Extract the [x, y] coordinate from the center of the cell holding the provided text.  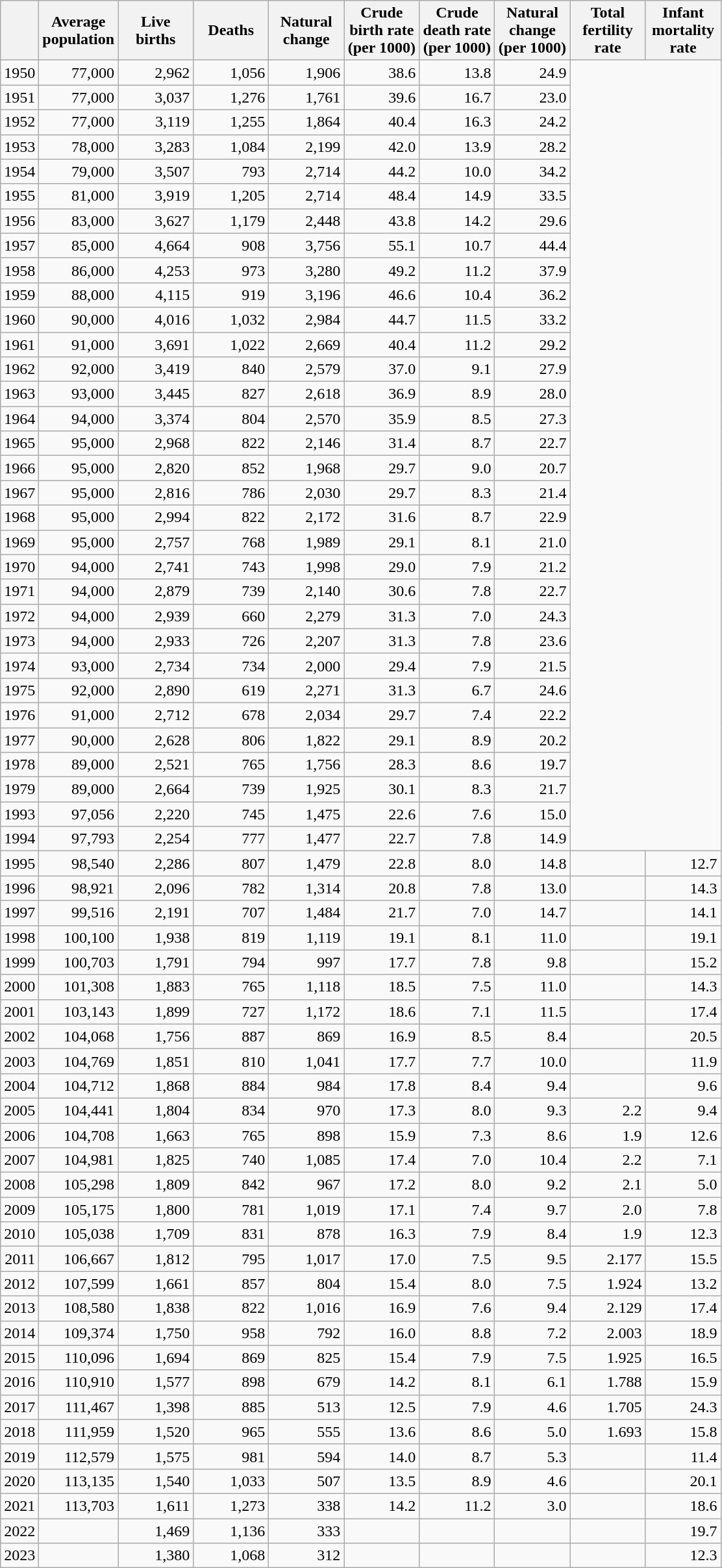
7.7 [457, 1061]
1950 [19, 73]
1957 [19, 245]
1959 [19, 295]
1969 [19, 542]
29.4 [382, 666]
36.9 [382, 394]
9.0 [457, 468]
42.0 [382, 147]
27.9 [532, 369]
1,475 [306, 814]
1,016 [306, 1308]
113,703 [79, 1506]
2,712 [156, 715]
1,398 [156, 1407]
981 [231, 1456]
2009 [19, 1210]
1,068 [231, 1556]
619 [231, 690]
2004 [19, 1086]
13.6 [382, 1432]
1999 [19, 962]
2,220 [156, 814]
997 [306, 962]
2,000 [306, 666]
2017 [19, 1407]
86,000 [79, 270]
734 [231, 666]
Crude death rate (per 1000) [457, 31]
24.9 [532, 73]
2,199 [306, 147]
2012 [19, 1284]
1,255 [231, 122]
Average population [79, 31]
2,579 [306, 369]
11.9 [683, 1061]
1,033 [231, 1481]
707 [231, 913]
104,712 [79, 1086]
20.2 [532, 740]
2.003 [608, 1333]
2,734 [156, 666]
100,100 [79, 938]
819 [231, 938]
1,540 [156, 1481]
31.4 [382, 443]
679 [306, 1382]
2,984 [306, 319]
15.0 [532, 814]
1970 [19, 567]
Total fertility rate [608, 31]
1965 [19, 443]
31.6 [382, 517]
14.8 [532, 864]
1,575 [156, 1456]
1,800 [156, 1210]
112,579 [79, 1456]
3.0 [532, 1506]
7.2 [532, 1333]
1995 [19, 864]
15.2 [683, 962]
1,032 [231, 319]
1964 [19, 419]
1956 [19, 221]
1,017 [306, 1259]
333 [306, 1530]
1,663 [156, 1136]
834 [231, 1110]
34.2 [532, 171]
1962 [19, 369]
5.3 [532, 1456]
1951 [19, 97]
105,175 [79, 1210]
727 [231, 1012]
9.1 [457, 369]
781 [231, 1210]
3,627 [156, 221]
2000 [19, 987]
23.6 [532, 641]
9.7 [532, 1210]
37.0 [382, 369]
2001 [19, 1012]
4,253 [156, 270]
1976 [19, 715]
1,864 [306, 122]
Live births [156, 31]
2,962 [156, 73]
1,136 [231, 1530]
1978 [19, 765]
2015 [19, 1358]
795 [231, 1259]
967 [306, 1185]
1.924 [608, 1284]
507 [306, 1481]
1967 [19, 493]
2022 [19, 1530]
1997 [19, 913]
28.0 [532, 394]
17.0 [382, 1259]
6.1 [532, 1382]
743 [231, 567]
2,757 [156, 542]
1,577 [156, 1382]
3,445 [156, 394]
46.6 [382, 295]
48.4 [382, 196]
792 [306, 1333]
2,521 [156, 765]
2016 [19, 1382]
101,308 [79, 987]
14.1 [683, 913]
20.8 [382, 888]
2006 [19, 1136]
97,056 [79, 814]
2,254 [156, 839]
2023 [19, 1556]
1960 [19, 319]
9.5 [532, 1259]
1,761 [306, 97]
2.129 [608, 1308]
555 [306, 1432]
782 [231, 888]
1,273 [231, 1506]
14.0 [382, 1456]
768 [231, 542]
2014 [19, 1333]
30.1 [382, 790]
2,271 [306, 690]
Crude birth rate (per 1000) [382, 31]
2.0 [608, 1210]
15.5 [683, 1259]
17.2 [382, 1185]
1,022 [231, 345]
3,374 [156, 419]
1966 [19, 468]
16.7 [457, 97]
1958 [19, 270]
1955 [19, 196]
21.4 [532, 493]
20.7 [532, 468]
1,750 [156, 1333]
887 [231, 1036]
81,000 [79, 196]
9.3 [532, 1110]
Infant mortality rate [683, 31]
1,520 [156, 1432]
1,172 [306, 1012]
29.6 [532, 221]
2013 [19, 1308]
908 [231, 245]
33.2 [532, 319]
2.177 [608, 1259]
1,968 [306, 468]
Natural change [306, 31]
3,919 [156, 196]
1972 [19, 616]
23.0 [532, 97]
2,968 [156, 443]
2,994 [156, 517]
786 [231, 493]
104,441 [79, 1110]
109,374 [79, 1333]
2,172 [306, 517]
36.2 [532, 295]
17.1 [382, 1210]
1,822 [306, 740]
1,661 [156, 1284]
2.1 [608, 1185]
919 [231, 295]
21.0 [532, 542]
16.5 [683, 1358]
3,756 [306, 245]
885 [231, 1407]
2,618 [306, 394]
18.5 [382, 987]
958 [231, 1333]
12.6 [683, 1136]
1953 [19, 147]
21.5 [532, 666]
2,448 [306, 221]
104,708 [79, 1136]
12.5 [382, 1407]
2,879 [156, 591]
22.2 [532, 715]
24.2 [532, 122]
Deaths [231, 31]
107,599 [79, 1284]
793 [231, 171]
44.7 [382, 319]
16.0 [382, 1333]
2008 [19, 1185]
1,838 [156, 1308]
1,056 [231, 73]
3,283 [156, 147]
1,314 [306, 888]
38.6 [382, 73]
1,477 [306, 839]
1971 [19, 591]
1994 [19, 839]
7.3 [457, 1136]
22.6 [382, 814]
111,467 [79, 1407]
973 [231, 270]
965 [231, 1432]
827 [231, 394]
2,939 [156, 616]
3,037 [156, 97]
2,207 [306, 641]
20.1 [683, 1481]
857 [231, 1284]
1975 [19, 690]
9.8 [532, 962]
111,959 [79, 1432]
110,910 [79, 1382]
594 [306, 1456]
30.6 [382, 591]
513 [306, 1407]
2,034 [306, 715]
22.9 [532, 517]
1,205 [231, 196]
740 [231, 1160]
1954 [19, 171]
984 [306, 1086]
2,286 [156, 864]
2,191 [156, 913]
1.705 [608, 1407]
777 [231, 839]
810 [231, 1061]
794 [231, 962]
55.1 [382, 245]
1,484 [306, 913]
22.8 [382, 864]
1,906 [306, 73]
2,669 [306, 345]
10.7 [457, 245]
4,664 [156, 245]
104,068 [79, 1036]
678 [231, 715]
1963 [19, 394]
37.9 [532, 270]
106,667 [79, 1259]
312 [306, 1556]
13.8 [457, 73]
98,921 [79, 888]
1977 [19, 740]
878 [306, 1234]
29.0 [382, 567]
3,419 [156, 369]
17.3 [382, 1110]
2,096 [156, 888]
1.925 [608, 1358]
1.693 [608, 1432]
2,140 [306, 591]
1,119 [306, 938]
2,933 [156, 641]
3,119 [156, 122]
1,998 [306, 567]
825 [306, 1358]
9.2 [532, 1185]
1973 [19, 641]
103,143 [79, 1012]
27.3 [532, 419]
1968 [19, 517]
4,115 [156, 295]
2,146 [306, 443]
1,868 [156, 1086]
1,883 [156, 987]
3,196 [306, 295]
1,938 [156, 938]
113,135 [79, 1481]
104,981 [79, 1160]
2005 [19, 1110]
6.7 [457, 690]
21.2 [532, 567]
3,691 [156, 345]
1979 [19, 790]
806 [231, 740]
29.2 [532, 345]
110,096 [79, 1358]
2,741 [156, 567]
1998 [19, 938]
1,809 [156, 1185]
1,791 [156, 962]
2007 [19, 1160]
78,000 [79, 147]
1.788 [608, 1382]
1,469 [156, 1530]
14.7 [532, 913]
3,507 [156, 171]
1952 [19, 122]
2010 [19, 1234]
1,825 [156, 1160]
726 [231, 641]
11.4 [683, 1456]
Natural change (per 1000) [532, 31]
104,769 [79, 1061]
1,709 [156, 1234]
28.2 [532, 147]
35.9 [382, 419]
1996 [19, 888]
44.4 [532, 245]
9.6 [683, 1086]
13.9 [457, 147]
20.5 [683, 1036]
831 [231, 1234]
1,851 [156, 1061]
1,611 [156, 1506]
24.6 [532, 690]
105,298 [79, 1185]
43.8 [382, 221]
85,000 [79, 245]
1,989 [306, 542]
1,276 [231, 97]
4,016 [156, 319]
15.8 [683, 1432]
2019 [19, 1456]
97,793 [79, 839]
1,899 [156, 1012]
108,580 [79, 1308]
2018 [19, 1432]
2,628 [156, 740]
2011 [19, 1259]
98,540 [79, 864]
13.0 [532, 888]
13.5 [382, 1481]
1,812 [156, 1259]
13.2 [683, 1284]
1,084 [231, 147]
8.8 [457, 1333]
1,041 [306, 1061]
970 [306, 1110]
1961 [19, 345]
17.8 [382, 1086]
745 [231, 814]
39.6 [382, 97]
2,820 [156, 468]
2003 [19, 1061]
99,516 [79, 913]
338 [306, 1506]
852 [231, 468]
88,000 [79, 295]
807 [231, 864]
12.7 [683, 864]
33.5 [532, 196]
28.3 [382, 765]
1974 [19, 666]
2,890 [156, 690]
1,118 [306, 987]
2,816 [156, 493]
842 [231, 1185]
840 [231, 369]
2,279 [306, 616]
884 [231, 1086]
105,038 [79, 1234]
1,085 [306, 1160]
79,000 [79, 171]
1,380 [156, 1556]
660 [231, 616]
2002 [19, 1036]
1993 [19, 814]
2021 [19, 1506]
1,179 [231, 221]
2,664 [156, 790]
2020 [19, 1481]
1,479 [306, 864]
100,703 [79, 962]
44.2 [382, 171]
83,000 [79, 221]
18.9 [683, 1333]
1,694 [156, 1358]
49.2 [382, 270]
2,030 [306, 493]
1,019 [306, 1210]
1,804 [156, 1110]
3,280 [306, 270]
2,570 [306, 419]
1,925 [306, 790]
